Provide the [x, y] coordinate of the cell's center where the given text is located.  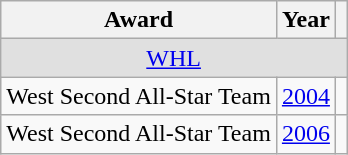
2006 [306, 134]
2004 [306, 96]
Award [139, 20]
Year [306, 20]
WHL [174, 58]
